Capture the cell that displays the provided text and extract its (x, y) central coordinate. 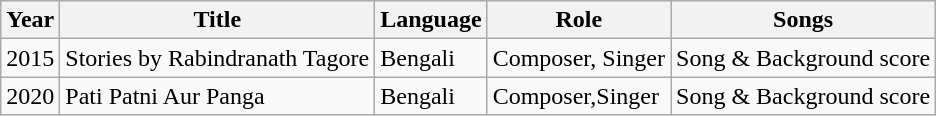
Composer, Singer (578, 58)
Language (431, 20)
Composer,Singer (578, 96)
Role (578, 20)
Pati Patni Aur Panga (218, 96)
Songs (804, 20)
Title (218, 20)
2015 (30, 58)
2020 (30, 96)
Year (30, 20)
Stories by Rabindranath Tagore (218, 58)
